Search for the cell housing the specified text and yield its [x, y] center coordinate. 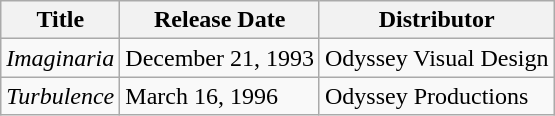
Turbulence [60, 96]
December 21, 1993 [220, 58]
Release Date [220, 20]
Odyssey Visual Design [436, 58]
Odyssey Productions [436, 96]
Imaginaria [60, 58]
March 16, 1996 [220, 96]
Distributor [436, 20]
Title [60, 20]
